Identify which cell holds the provided text, then report its (X, Y) central coordinate. 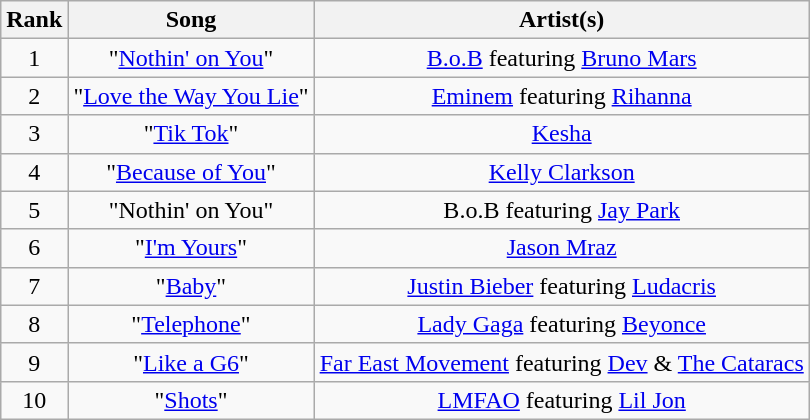
Song (191, 20)
Rank (34, 20)
Far East Movement featuring Dev & The Cataracs (562, 362)
Justin Bieber featuring Ludacris (562, 286)
8 (34, 324)
5 (34, 210)
2 (34, 96)
Artist(s) (562, 20)
6 (34, 248)
"Love the Way You Lie" (191, 96)
Kesha (562, 134)
B.o.B featuring Bruno Mars (562, 58)
Kelly Clarkson (562, 172)
"Shots" (191, 400)
1 (34, 58)
"Like a G6" (191, 362)
Eminem featuring Rihanna (562, 96)
LMFAO featuring Lil Jon (562, 400)
B.o.B featuring Jay Park (562, 210)
"Baby" (191, 286)
Jason Mraz (562, 248)
Lady Gaga featuring Beyonce (562, 324)
7 (34, 286)
"Tik Tok" (191, 134)
"Because of You" (191, 172)
3 (34, 134)
"Telephone" (191, 324)
10 (34, 400)
"I'm Yours" (191, 248)
9 (34, 362)
4 (34, 172)
